Return the (x, y) coordinate for the center point of the cell that contains the specified text.  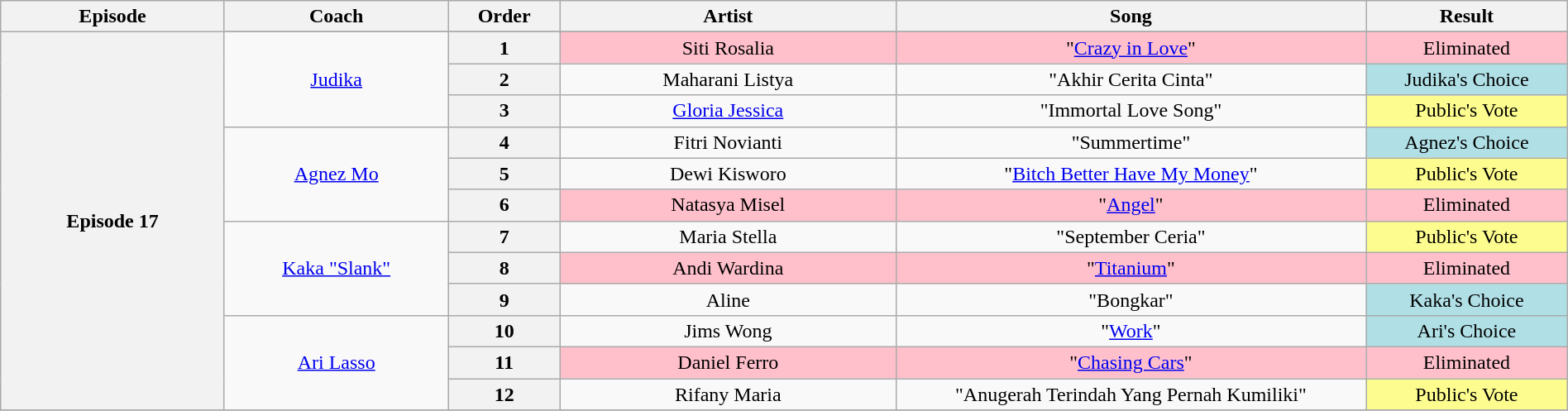
Siti Rosalia (728, 48)
Kaka "Slank" (336, 268)
Kaka's Choice (1467, 299)
Agnez Mo (336, 174)
4 (504, 142)
Jims Wong (728, 331)
12 (504, 394)
"Bongkar" (1131, 299)
Maria Stella (728, 237)
Ari's Choice (1467, 331)
10 (504, 331)
Gloria Jessica (728, 111)
"Bitch Better Have My Money" (1131, 174)
"Immortal Love Song" (1131, 111)
Agnez's Choice (1467, 142)
11 (504, 362)
Episode 17 (112, 222)
Daniel Ferro (728, 362)
Natasya Misel (728, 205)
Maharani Listya (728, 79)
"Angel" (1131, 205)
Ari Lasso (336, 362)
Aline (728, 299)
Fitri Novianti (728, 142)
5 (504, 174)
Judika (336, 79)
Artist (728, 17)
Rifany Maria (728, 394)
"Titanium" (1131, 268)
"Crazy in Love" (1131, 48)
"Anugerah Terindah Yang Pernah Kumiliki" (1131, 394)
6 (504, 205)
"Work" (1131, 331)
7 (504, 237)
9 (504, 299)
"September Ceria" (1131, 237)
"Chasing Cars" (1131, 362)
2 (504, 79)
Coach (336, 17)
3 (504, 111)
Dewi Kisworo (728, 174)
Result (1467, 17)
Andi Wardina (728, 268)
"Summertime" (1131, 142)
Order (504, 17)
1 (504, 48)
8 (504, 268)
Judika's Choice (1467, 79)
Song (1131, 17)
Episode (112, 17)
"Akhir Cerita Cinta" (1131, 79)
